Pinpoint the cell where the given text exists, returning its (x, y) midpoint coordinate. 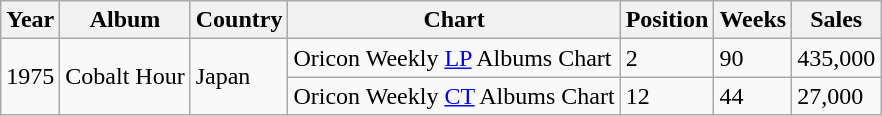
435,000 (836, 58)
Album (125, 20)
2 (667, 58)
Weeks (753, 20)
1975 (30, 77)
Year (30, 20)
Country (239, 20)
Chart (454, 20)
Sales (836, 20)
Position (667, 20)
Oricon Weekly CT Albums Chart (454, 96)
Oricon Weekly LP Albums Chart (454, 58)
27,000 (836, 96)
12 (667, 96)
44 (753, 96)
Cobalt Hour (125, 77)
90 (753, 58)
Japan (239, 77)
